Detect which cell encompasses the target text, then output its [X, Y] center coordinate. 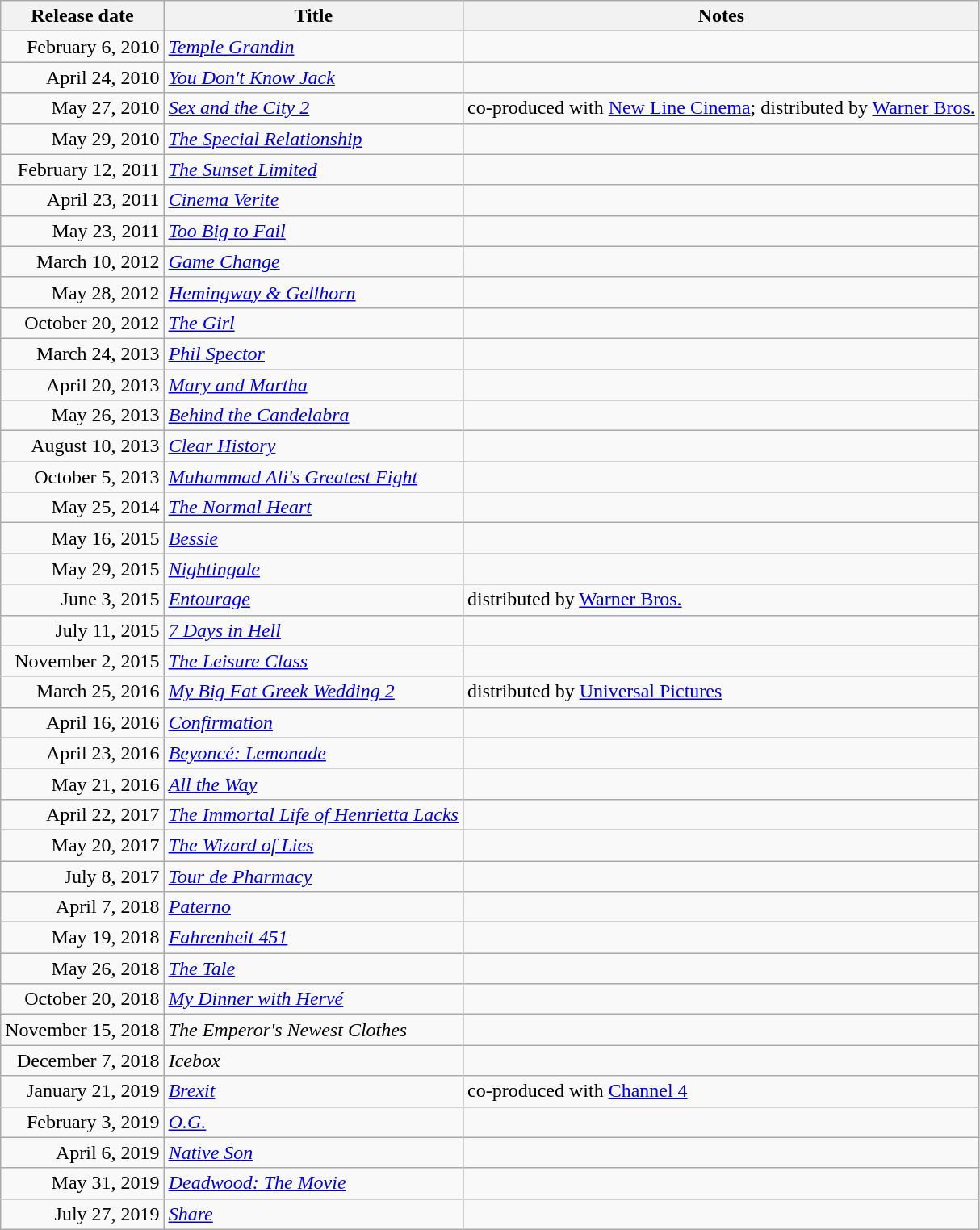
My Dinner with Hervé [313, 999]
October 5, 2013 [82, 477]
The Emperor's Newest Clothes [313, 1030]
August 10, 2013 [82, 446]
distributed by Universal Pictures [721, 692]
May 25, 2014 [82, 508]
July 8, 2017 [82, 876]
All the Way [313, 784]
April 16, 2016 [82, 722]
My Big Fat Greek Wedding 2 [313, 692]
Hemingway & Gellhorn [313, 292]
April 24, 2010 [82, 77]
Temple Grandin [313, 47]
Fahrenheit 451 [313, 938]
February 6, 2010 [82, 47]
Entourage [313, 600]
May 23, 2011 [82, 231]
May 27, 2010 [82, 108]
Native Son [313, 1153]
Game Change [313, 261]
The Immortal Life of Henrietta Lacks [313, 814]
May 31, 2019 [82, 1183]
October 20, 2018 [82, 999]
The Normal Heart [313, 508]
Tour de Pharmacy [313, 876]
co-produced with New Line Cinema; distributed by Warner Bros. [721, 108]
May 29, 2010 [82, 139]
Icebox [313, 1061]
May 26, 2018 [82, 969]
Muhammad Ali's Greatest Fight [313, 477]
co-produced with Channel 4 [721, 1091]
Release date [82, 16]
June 3, 2015 [82, 600]
February 3, 2019 [82, 1122]
April 22, 2017 [82, 814]
November 2, 2015 [82, 661]
April 6, 2019 [82, 1153]
The Special Relationship [313, 139]
May 20, 2017 [82, 845]
May 28, 2012 [82, 292]
O.G. [313, 1122]
Share [313, 1214]
Brexit [313, 1091]
April 23, 2011 [82, 200]
February 12, 2011 [82, 169]
Nightingale [313, 569]
March 25, 2016 [82, 692]
December 7, 2018 [82, 1061]
The Wizard of Lies [313, 845]
May 19, 2018 [82, 938]
May 29, 2015 [82, 569]
Paterno [313, 907]
March 24, 2013 [82, 354]
Confirmation [313, 722]
7 Days in Hell [313, 630]
October 20, 2012 [82, 323]
May 26, 2013 [82, 416]
The Sunset Limited [313, 169]
April 23, 2016 [82, 753]
January 21, 2019 [82, 1091]
Sex and the City 2 [313, 108]
July 11, 2015 [82, 630]
May 16, 2015 [82, 538]
Cinema Verite [313, 200]
Behind the Candelabra [313, 416]
You Don't Know Jack [313, 77]
distributed by Warner Bros. [721, 600]
Deadwood: The Movie [313, 1183]
Too Big to Fail [313, 231]
April 20, 2013 [82, 385]
The Tale [313, 969]
The Leisure Class [313, 661]
Beyoncé: Lemonade [313, 753]
Notes [721, 16]
April 7, 2018 [82, 907]
The Girl [313, 323]
November 15, 2018 [82, 1030]
Mary and Martha [313, 385]
March 10, 2012 [82, 261]
Phil Spector [313, 354]
Title [313, 16]
Clear History [313, 446]
July 27, 2019 [82, 1214]
Bessie [313, 538]
May 21, 2016 [82, 784]
